For the text-containing cell, return its midpoint in (X, Y) coordinate format. 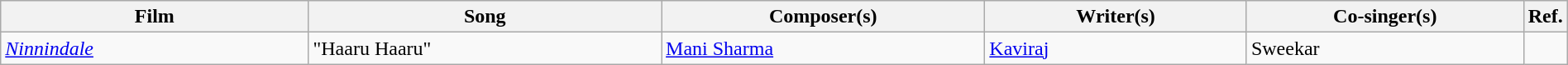
Kaviraj (1116, 48)
Ninnindale (155, 48)
Composer(s) (824, 17)
Song (485, 17)
Sweekar (1384, 48)
Ref. (1545, 17)
Film (155, 17)
Co-singer(s) (1384, 17)
Mani Sharma (824, 48)
Writer(s) (1116, 17)
"Haaru Haaru" (485, 48)
